Extract the (x, y) coordinate from the center of the cell holding the provided text.  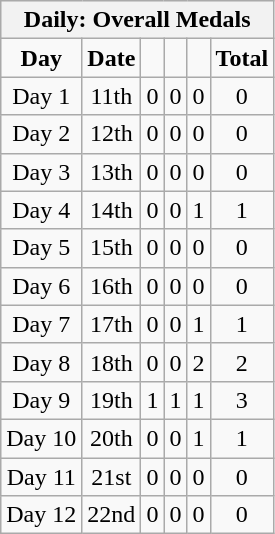
15th (112, 248)
Day 1 (42, 96)
18th (112, 362)
Date (112, 58)
Day 5 (42, 248)
Day 3 (42, 172)
17th (112, 324)
14th (112, 210)
Day 2 (42, 134)
Day 4 (42, 210)
19th (112, 400)
22nd (112, 515)
Total (242, 58)
Day 9 (42, 400)
12th (112, 134)
16th (112, 286)
20th (112, 438)
Day 6 (42, 286)
Day (42, 58)
Day 8 (42, 362)
Day 11 (42, 477)
Day 12 (42, 515)
Day 10 (42, 438)
3 (242, 400)
11th (112, 96)
13th (112, 172)
Daily: Overall Medals (138, 20)
Day 7 (42, 324)
21st (112, 477)
